From the cell containing the given text, extract its center point as [x, y] coordinate. 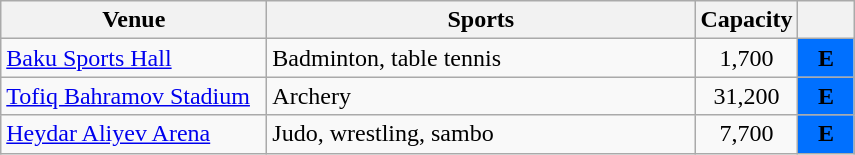
Capacity [746, 20]
Venue [134, 20]
31,200 [746, 96]
Archery [481, 96]
Sports [481, 20]
1,700 [746, 58]
Judo, wrestling, sambo [481, 134]
7,700 [746, 134]
Baku Sports Hall [134, 58]
Badminton, table tennis [481, 58]
Heydar Aliyev Arena [134, 134]
Tofiq Bahramov Stadium [134, 96]
